Determine the [X, Y] coordinate at the center of the cell enclosing the given text.  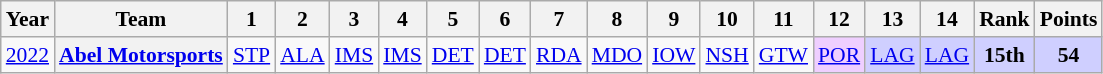
15th [1004, 55]
ALA [302, 55]
Year [28, 19]
2 [302, 19]
10 [726, 19]
5 [453, 19]
NSH [726, 55]
GTW [784, 55]
6 [505, 19]
POR [839, 55]
12 [839, 19]
2022 [28, 55]
4 [402, 19]
RDA [559, 55]
Rank [1004, 19]
3 [354, 19]
9 [674, 19]
14 [947, 19]
54 [1069, 55]
STP [252, 55]
7 [559, 19]
Points [1069, 19]
1 [252, 19]
11 [784, 19]
13 [892, 19]
MDO [618, 55]
Abel Motorsports [141, 55]
Team [141, 19]
IOW [674, 55]
8 [618, 19]
